Identify which cell holds the provided text, then report its (X, Y) central coordinate. 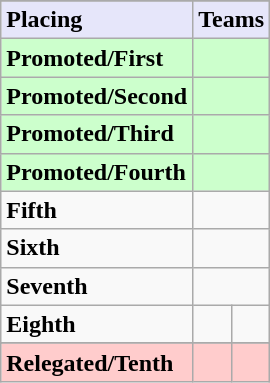
Relegated/Tenth (97, 362)
Promoted/First (97, 58)
Seventh (97, 286)
Eighth (97, 324)
Promoted/Third (97, 134)
Sixth (97, 248)
Fifth (97, 210)
Promoted/Second (97, 96)
Teams (232, 20)
Placing (97, 20)
Promoted/Fourth (97, 172)
